Return the (X, Y) coordinate for the center point of the cell that contains the specified text.  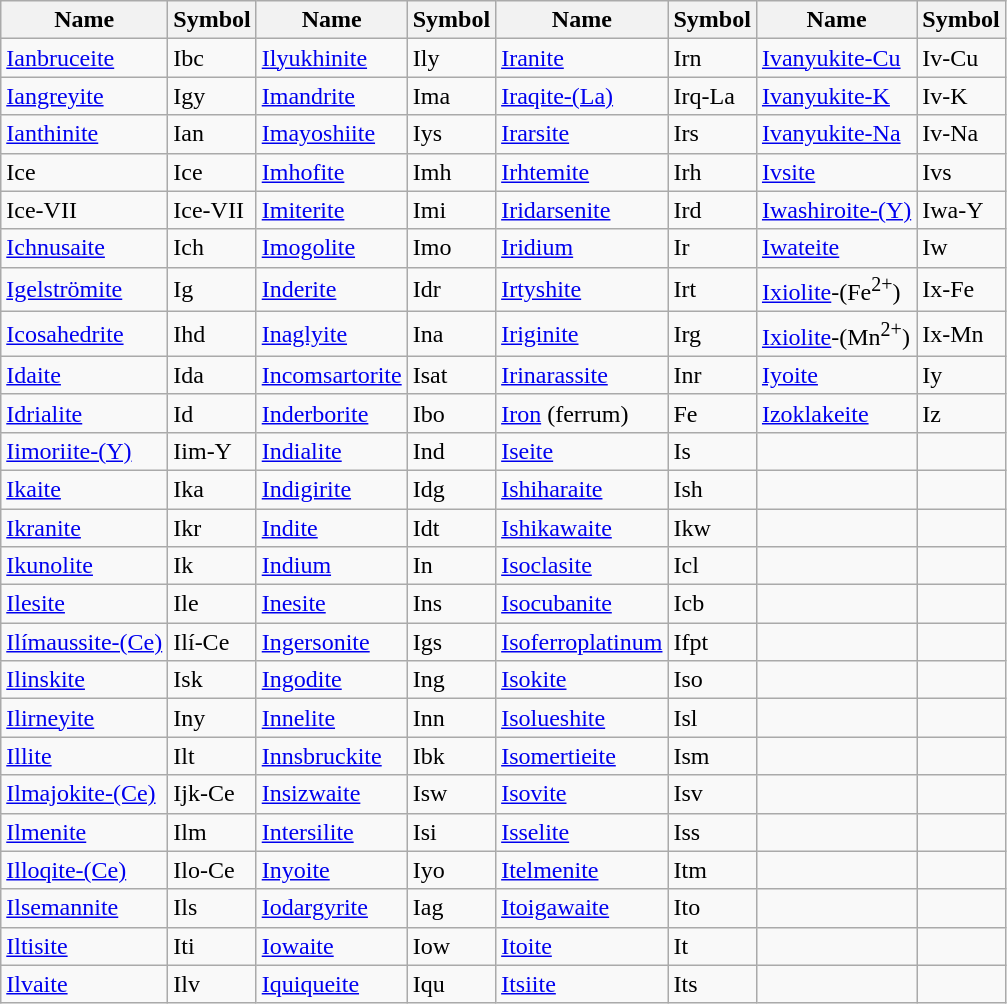
Ich (212, 248)
Inaglyite (332, 334)
Ilm (212, 832)
Imandrite (332, 96)
Iraqite-(La) (582, 96)
Iridarsenite (582, 210)
Iangreyite (84, 96)
Ibk (451, 756)
Irn (712, 58)
Iv-Na (961, 134)
Iodargyrite (332, 908)
Iyo (451, 870)
Inyoite (332, 870)
Isselite (582, 832)
Idaite (84, 375)
Ikr (212, 528)
Iv-Cu (961, 58)
Ilí-Ce (212, 642)
Ibc (212, 58)
Ilsemannite (84, 908)
Iwashiroite-(Y) (836, 210)
Isolueshite (582, 718)
Innsbruckite (332, 756)
Irinarassite (582, 375)
Iv-K (961, 96)
Isovite (582, 794)
Icb (712, 604)
Ivanyukite-Na (836, 134)
Iso (712, 680)
Indialite (332, 451)
Iag (451, 908)
Ixiolite-(Fe2+) (836, 290)
Iqu (451, 984)
Ianthinite (84, 134)
Ivanyukite-K (836, 96)
Inderborite (332, 413)
Itelmenite (582, 870)
Ilt (212, 756)
Igs (451, 642)
Intersilite (332, 832)
Iltisite (84, 946)
Idr (451, 290)
Ik (212, 566)
Illoqite-(Ce) (84, 870)
Irh (712, 172)
Ijk-Ce (212, 794)
Ivsite (836, 172)
Ils (212, 908)
Ilesite (84, 604)
Ida (212, 375)
Ish (712, 489)
Incomsartorite (332, 375)
Indite (332, 528)
Isocubanite (582, 604)
Ingodite (332, 680)
Illite (84, 756)
Itoigawaite (582, 908)
Ingersonite (332, 642)
Isl (712, 718)
Itoite (582, 946)
Ihd (212, 334)
Inesite (332, 604)
Isk (212, 680)
Isv (712, 794)
Ile (212, 604)
Ix-Mn (961, 334)
Itsiite (582, 984)
Imiterite (332, 210)
Iys (451, 134)
Ima (451, 96)
Isi (451, 832)
Indigirite (332, 489)
Its (712, 984)
Iy (961, 375)
Ind (451, 451)
Iw (961, 248)
Innelite (332, 718)
Iimoriite-(Y) (84, 451)
Ing (451, 680)
Inr (712, 375)
Ivanyukite-Cu (836, 58)
Iow (451, 946)
Iss (712, 832)
Iz (961, 413)
Ilmajokite-(Ce) (84, 794)
Ikunolite (84, 566)
Ism (712, 756)
Isoferroplatinum (582, 642)
Is (712, 451)
Ilinskite (84, 680)
Ika (212, 489)
Imogolite (332, 248)
Ian (212, 134)
Ilv (212, 984)
Ifpt (712, 642)
Insizwaite (332, 794)
Itm (712, 870)
Iti (212, 946)
Ianbruceite (84, 58)
Ilyukhinite (332, 58)
Iridium (582, 248)
Ilímaussite-(Ce) (84, 642)
Ily (451, 58)
Iranite (582, 58)
Irarsite (582, 134)
Ikaite (84, 489)
Idg (451, 489)
Iwa-Y (961, 210)
Irtyshite (582, 290)
Irg (712, 334)
Ilmenite (84, 832)
Ina (451, 334)
Isat (451, 375)
Iriginite (582, 334)
Id (212, 413)
Ikranite (84, 528)
Iyoite (836, 375)
Ishikawaite (582, 528)
Irs (712, 134)
Ix-Fe (961, 290)
Ig (212, 290)
Inn (451, 718)
Ibo (451, 413)
Ilvaite (84, 984)
Irhtemite (582, 172)
Ichnusaite (84, 248)
Iquiqueite (332, 984)
Iim-Y (212, 451)
It (712, 946)
Ivs (961, 172)
Ikw (712, 528)
Idrialite (84, 413)
Imh (451, 172)
Icl (712, 566)
Ilo-Ce (212, 870)
Ishiharaite (582, 489)
Iny (212, 718)
Indium (332, 566)
Imi (451, 210)
Isomertieite (582, 756)
Irt (712, 290)
Idt (451, 528)
Isw (451, 794)
Iseite (582, 451)
Ito (712, 908)
Ilirneyite (84, 718)
Fe (712, 413)
Ird (712, 210)
Irq-La (712, 96)
Imhofite (332, 172)
Isoclasite (582, 566)
Ins (451, 604)
Ixiolite-(Mn2+) (836, 334)
Iwateite (836, 248)
Icosahedrite (84, 334)
Iowaite (332, 946)
In (451, 566)
Igy (212, 96)
Inderite (332, 290)
Igelströmite (84, 290)
Izoklakeite (836, 413)
Isokite (582, 680)
Ir (712, 248)
Imo (451, 248)
Iron (ferrum) (582, 413)
Imayoshiite (332, 134)
